Search for the cell housing the specified text and yield its (X, Y) center coordinate. 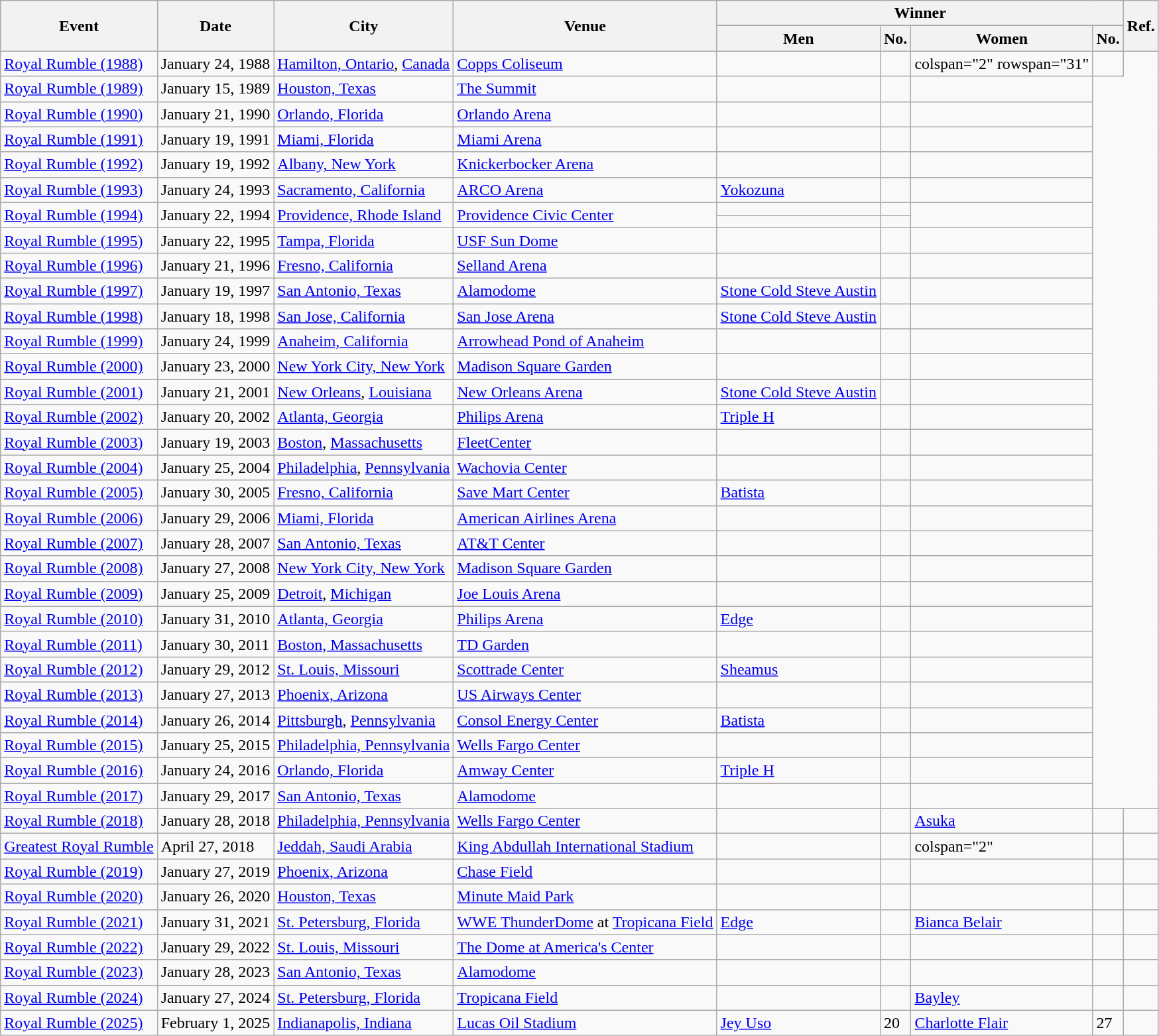
American Airlines Arena (585, 518)
Selland Arena (585, 265)
Greatest Royal Rumble (79, 846)
Royal Rumble (1990) (79, 114)
Minute Maid Park (585, 897)
Event (79, 26)
Indianapolis, Indiana (363, 1023)
Joe Louis Arena (585, 594)
Royal Rumble (2015) (79, 745)
January 15, 1989 (215, 89)
San Jose Arena (585, 316)
Yokozuna (798, 190)
Royal Rumble (2013) (79, 694)
January 21, 2001 (215, 392)
Royal Rumble (2023) (79, 972)
Sheamus (798, 669)
Venue (585, 26)
January 22, 1995 (215, 240)
Royal Rumble (2022) (79, 947)
January 24, 1993 (215, 190)
Royal Rumble (2007) (79, 543)
TD Garden (585, 644)
January 20, 2002 (215, 417)
Royal Rumble (2021) (79, 922)
Royal Rumble (2002) (79, 417)
Consol Energy Center (585, 720)
The Summit (585, 89)
colspan="2" rowspan="31" (1002, 64)
January 27, 2008 (215, 568)
Royal Rumble (1993) (79, 190)
January 21, 1990 (215, 114)
Jeddah, Saudi Arabia (363, 846)
US Airways Center (585, 694)
Copps Coliseum (585, 64)
January 28, 2018 (215, 821)
January 24, 2016 (215, 771)
January 29, 2022 (215, 947)
Royal Rumble (2018) (79, 821)
Royal Rumble (1989) (79, 89)
Royal Rumble (2004) (79, 468)
New Orleans Arena (585, 392)
January 31, 2010 (215, 619)
Hamilton, Ontario, Canada (363, 64)
January 18, 1998 (215, 316)
Royal Rumble (2005) (79, 493)
January 24, 1999 (215, 342)
Arrowhead Pond of Anaheim (585, 342)
Scottrade Center (585, 669)
Royal Rumble (2001) (79, 392)
January 29, 2006 (215, 518)
Tropicana Field (585, 998)
Ref. (1140, 26)
ARCO Arena (585, 190)
January 30, 2005 (215, 493)
January 28, 2023 (215, 972)
Royal Rumble (1996) (79, 265)
Wachovia Center (585, 468)
Royal Rumble (2016) (79, 771)
January 19, 2003 (215, 442)
January 27, 2019 (215, 872)
20 (896, 1023)
King Abdullah International Stadium (585, 846)
January 26, 2020 (215, 897)
January 19, 1991 (215, 139)
FleetCenter (585, 442)
27 (1108, 1023)
January 24, 1988 (215, 64)
Royal Rumble (1988) (79, 64)
Royal Rumble (1991) (79, 139)
Pittsburgh, Pennsylvania (363, 720)
Royal Rumble (2012) (79, 669)
Chase Field (585, 872)
Royal Rumble (2006) (79, 518)
Royal Rumble (2009) (79, 594)
Asuka (1002, 821)
AT&T Center (585, 543)
February 1, 2025 (215, 1023)
Save Mart Center (585, 493)
Orlando Arena (585, 114)
WWE ThunderDome at Tropicana Field (585, 922)
January 26, 2014 (215, 720)
January 28, 2007 (215, 543)
January 21, 1996 (215, 265)
Date (215, 26)
Royal Rumble (2008) (79, 568)
Bianca Belair (1002, 922)
Miami Arena (585, 139)
January 31, 2021 (215, 922)
Royal Rumble (2014) (79, 720)
Anaheim, California (363, 342)
Royal Rumble (2000) (79, 367)
Royal Rumble (2017) (79, 796)
January 30, 2011 (215, 644)
Providence Civic Center (585, 215)
Royal Rumble (1995) (79, 240)
Providence, Rhode Island (363, 215)
January 23, 2000 (215, 367)
Tampa, Florida (363, 240)
Knickerbocker Arena (585, 164)
Royal Rumble (2019) (79, 872)
The Dome at America's Center (585, 947)
Bayley (1002, 998)
USF Sun Dome (585, 240)
Albany, New York (363, 164)
Jey Uso (798, 1023)
Royal Rumble (2024) (79, 998)
Royal Rumble (1999) (79, 342)
Detroit, Michigan (363, 594)
April 27, 2018 (215, 846)
New Orleans, Louisiana (363, 392)
January 22, 1994 (215, 215)
January 29, 2012 (215, 669)
January 27, 2024 (215, 998)
January 29, 2017 (215, 796)
Royal Rumble (2011) (79, 644)
Women (1002, 38)
Royal Rumble (2025) (79, 1023)
Royal Rumble (1997) (79, 291)
Winner (920, 13)
January 25, 2009 (215, 594)
January 25, 2015 (215, 745)
Lucas Oil Stadium (585, 1023)
colspan="2" (1002, 846)
January 27, 2013 (215, 694)
January 19, 1997 (215, 291)
January 19, 1992 (215, 164)
Royal Rumble (2010) (79, 619)
Charlotte Flair (1002, 1023)
Amway Center (585, 771)
Royal Rumble (1992) (79, 164)
Sacramento, California (363, 190)
City (363, 26)
San Jose, California (363, 316)
Men (798, 38)
January 25, 2004 (215, 468)
Royal Rumble (2003) (79, 442)
Royal Rumble (1998) (79, 316)
Royal Rumble (2020) (79, 897)
Royal Rumble (1994) (79, 215)
